Return the [X, Y] coordinate for the center point of the cell that contains the specified text.  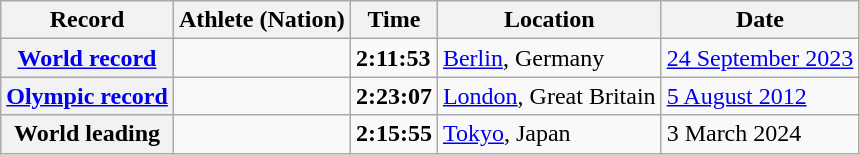
World record [88, 58]
2:15:55 [394, 134]
Tokyo, Japan [549, 134]
2:11:53 [394, 58]
Date [760, 20]
Record [88, 20]
Olympic record [88, 96]
Berlin, Germany [549, 58]
3 March 2024 [760, 134]
5 August 2012 [760, 96]
Athlete (Nation) [262, 20]
2:23:07 [394, 96]
24 September 2023 [760, 58]
World leading [88, 134]
Location [549, 20]
Time [394, 20]
London, Great Britain [549, 96]
